Identify which cell holds the provided text, then report its (X, Y) central coordinate. 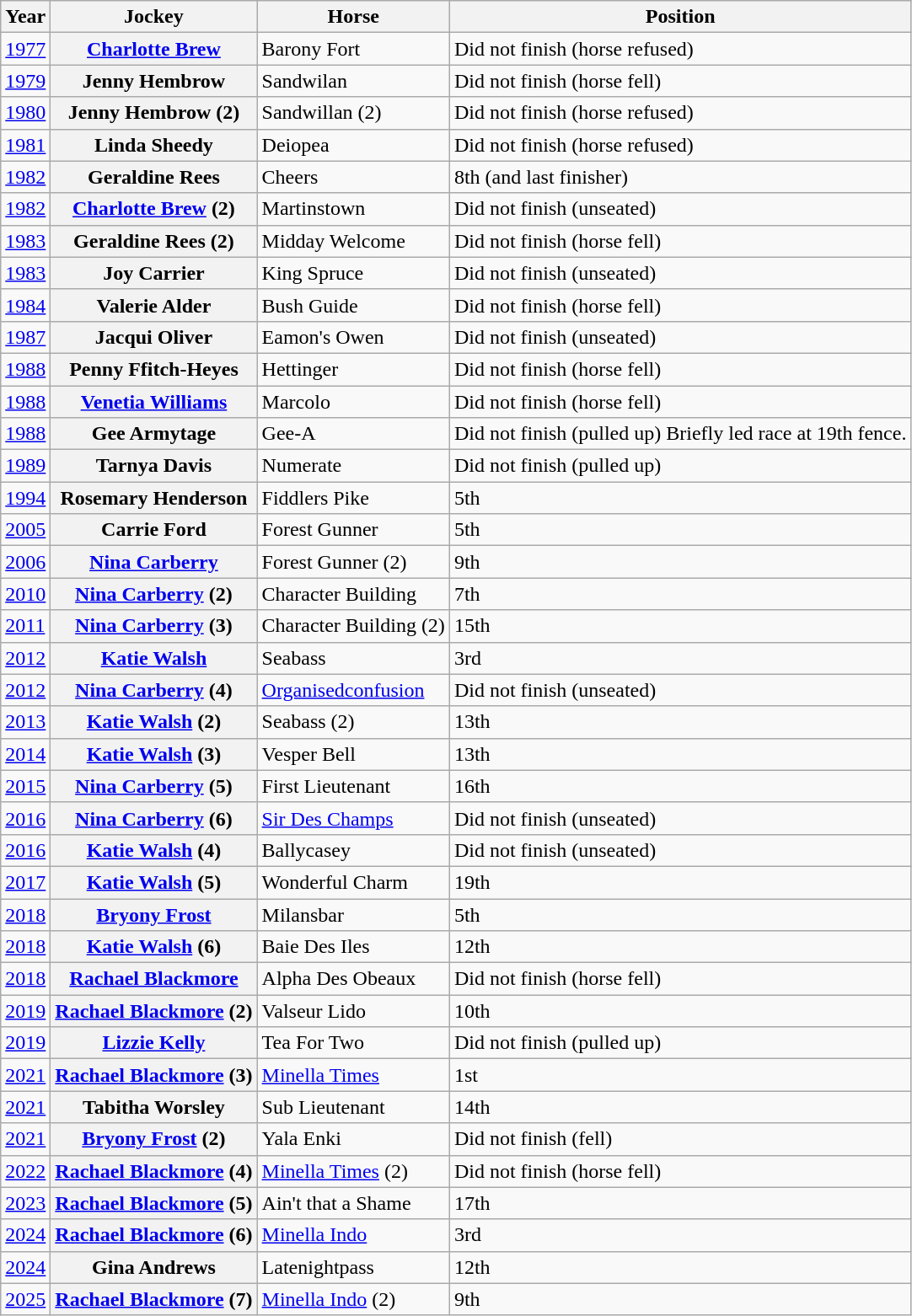
2010 (25, 594)
Rachael Blackmore (153, 979)
Position (680, 17)
Katie Walsh (6) (153, 947)
Ballycasey (353, 850)
Rachael Blackmore (3) (153, 1075)
Rachael Blackmore (2) (153, 1011)
Geraldine Rees (153, 177)
Katie Walsh (2) (153, 722)
1st (680, 1075)
Minella Times (2) (353, 1171)
Barony Fort (353, 49)
2025 (25, 1299)
Marcolo (353, 402)
7th (680, 594)
Venetia Williams (153, 402)
Minella Indo (353, 1235)
Sandwilan (353, 81)
Vesper Bell (353, 754)
Gee-A (353, 434)
8th (and last finisher) (680, 177)
2022 (25, 1171)
Seabass (2) (353, 722)
Seabass (353, 658)
Deiopea (353, 145)
Katie Walsh (3) (153, 754)
Valseur Lido (353, 1011)
Linda Sheedy (153, 145)
2005 (25, 530)
Sir Des Champs (353, 818)
Forest Gunner (2) (353, 562)
2023 (25, 1203)
Character Building (2) (353, 626)
Rachael Blackmore (4) (153, 1171)
Nina Carberry (153, 562)
1989 (25, 466)
Bush Guide (353, 305)
2011 (25, 626)
17th (680, 1203)
Tarnya Davis (153, 466)
Lizzie Kelly (153, 1043)
Nina Carberry (4) (153, 690)
1984 (25, 305)
Fiddlers Pike (353, 498)
10th (680, 1011)
Eamon's Owen (353, 337)
Nina Carberry (3) (153, 626)
Did not finish (fell) (680, 1139)
Nina Carberry (5) (153, 786)
Bryony Frost (2) (153, 1139)
1980 (25, 113)
Latenightpass (353, 1267)
Yala Enki (353, 1139)
Bryony Frost (153, 914)
First Lieutenant (353, 786)
Milansbar (353, 914)
Did not finish (pulled up) Briefly led race at 19th fence. (680, 434)
Ain't that a Shame (353, 1203)
Rosemary Henderson (153, 498)
Rachael Blackmore (6) (153, 1235)
Joy Carrier (153, 273)
Baie Des Iles (353, 947)
Nina Carberry (6) (153, 818)
14th (680, 1107)
Numerate (353, 466)
King Spruce (353, 273)
Charlotte Brew (153, 49)
Charlotte Brew (2) (153, 209)
Forest Gunner (353, 530)
Jockey (153, 17)
Gina Andrews (153, 1267)
Character Building (353, 594)
Katie Walsh (5) (153, 882)
1977 (25, 49)
1979 (25, 81)
Nina Carberry (2) (153, 594)
Sub Lieutenant (353, 1107)
2014 (25, 754)
Katie Walsh (153, 658)
Tabitha Worsley (153, 1107)
Carrie Ford (153, 530)
Martinstown (353, 209)
16th (680, 786)
1994 (25, 498)
Jenny Hembrow (153, 81)
Katie Walsh (4) (153, 850)
2006 (25, 562)
Hettinger (353, 369)
Sandwillan (2) (353, 113)
Geraldine Rees (2) (153, 241)
Rachael Blackmore (7) (153, 1299)
Gee Armytage (153, 434)
Year (25, 17)
Minella Times (353, 1075)
Valerie Alder (153, 305)
Penny Ffitch-Heyes (153, 369)
Jacqui Oliver (153, 337)
2015 (25, 786)
Rachael Blackmore (5) (153, 1203)
Organisedconfusion (353, 690)
Tea For Two (353, 1043)
15th (680, 626)
Horse (353, 17)
1987 (25, 337)
Minella Indo (2) (353, 1299)
Midday Welcome (353, 241)
19th (680, 882)
Wonderful Charm (353, 882)
2017 (25, 882)
1981 (25, 145)
Alpha Des Obeaux (353, 979)
Jenny Hembrow (2) (153, 113)
2013 (25, 722)
Cheers (353, 177)
